Locate the cell with the specified text and output its (x, y) center coordinate. 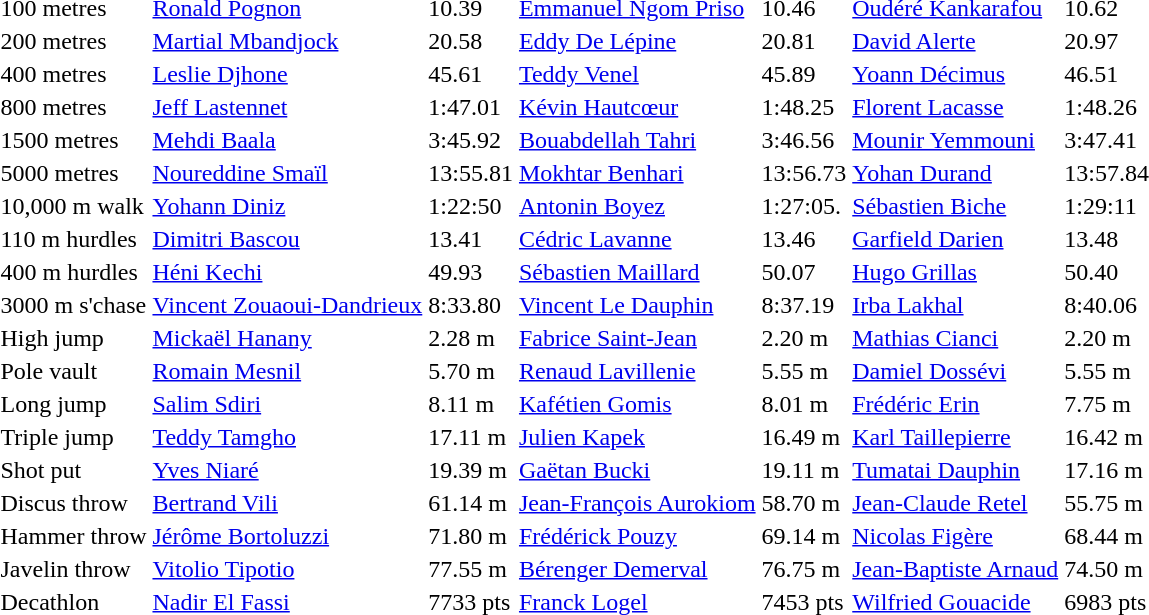
45.61 (471, 74)
Dimitri Bascou (288, 239)
69.14 m (804, 536)
Jeff Lastennet (288, 107)
Yohann Diniz (288, 206)
8:37.19 (804, 305)
20.81 (804, 41)
Frédéric Erin (956, 404)
61.14 m (471, 503)
19.11 m (804, 470)
Sébastien Maillard (637, 272)
Teddy Tamgho (288, 437)
Fabrice Saint-Jean (637, 338)
Jean-François Aurokiom (637, 503)
Jean-Claude Retel (956, 503)
Romain Mesnil (288, 371)
13.41 (471, 239)
Mickaël Hanany (288, 338)
Irba Lakhal (956, 305)
8.11 m (471, 404)
Mounir Yemmouni (956, 140)
49.93 (471, 272)
Antonin Boyez (637, 206)
Vincent Zouaoui-Dandrieux (288, 305)
Jérôme Bortoluzzi (288, 536)
5.55 m (804, 371)
Mokhtar Benhari (637, 173)
Florent Lacasse (956, 107)
Mathias Cianci (956, 338)
3:45.92 (471, 140)
1:48.25 (804, 107)
Nicolas Figère (956, 536)
16.49 m (804, 437)
Noureddine Smaïl (288, 173)
Vincent Le Dauphin (637, 305)
13:55.81 (471, 173)
Garfield Darien (956, 239)
50.07 (804, 272)
76.75 m (804, 569)
Cédric Lavanne (637, 239)
20.58 (471, 41)
17.11 m (471, 437)
3:46.56 (804, 140)
David Alerte (956, 41)
1:22:50 (471, 206)
Kafétien Gomis (637, 404)
1:27:05. (804, 206)
2.20 m (804, 338)
1:47.01 (471, 107)
Hugo Grillas (956, 272)
Frédérick Pouzy (637, 536)
Bouabdellah Tahri (637, 140)
Yoann Décimus (956, 74)
Martial Mbandjock (288, 41)
Teddy Venel (637, 74)
Bérenger Demerval (637, 569)
45.89 (804, 74)
Renaud Lavillenie (637, 371)
Tumatai Dauphin (956, 470)
8.01 m (804, 404)
13.46 (804, 239)
13:56.73 (804, 173)
Vitolio Tipotio (288, 569)
Jean-Baptiste Arnaud (956, 569)
Sébastien Biche (956, 206)
Karl Taillepierre (956, 437)
Kévin Hautcœur (637, 107)
Damiel Dossévi (956, 371)
Yohan Durand (956, 173)
Yves Niaré (288, 470)
8:33.80 (471, 305)
Salim Sdiri (288, 404)
2.28 m (471, 338)
Bertrand Vili (288, 503)
58.70 m (804, 503)
Eddy De Lépine (637, 41)
5.70 m (471, 371)
19.39 m (471, 470)
Gaëtan Bucki (637, 470)
Julien Kapek (637, 437)
Mehdi Baala (288, 140)
Leslie Djhone (288, 74)
Héni Kechi (288, 272)
77.55 m (471, 569)
71.80 m (471, 536)
